Detect which cell encompasses the target text, then output its [X, Y] center coordinate. 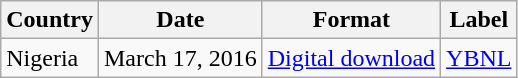
March 17, 2016 [180, 58]
YBNL [479, 58]
Label [479, 20]
Digital download [351, 58]
Nigeria [50, 58]
Country [50, 20]
Date [180, 20]
Format [351, 20]
